Scan for the cell matching the given text and deliver its [x, y] coordinate at center. 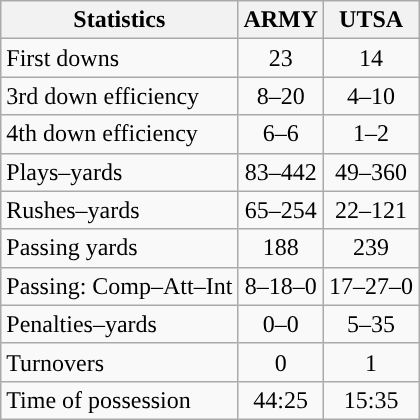
23 [281, 58]
UTSA [372, 20]
8–18–0 [281, 286]
Time of possession [120, 400]
8–20 [281, 96]
Rushes–yards [120, 210]
Turnovers [120, 362]
Plays–yards [120, 172]
239 [372, 248]
17–27–0 [372, 286]
1 [372, 362]
83–442 [281, 172]
Penalties–yards [120, 324]
22–121 [372, 210]
Passing yards [120, 248]
5–35 [372, 324]
6–6 [281, 134]
188 [281, 248]
3rd down efficiency [120, 96]
0–0 [281, 324]
44:25 [281, 400]
4–10 [372, 96]
49–360 [372, 172]
4th down efficiency [120, 134]
Passing: Comp–Att–Int [120, 286]
1–2 [372, 134]
First downs [120, 58]
ARMY [281, 20]
0 [281, 362]
65–254 [281, 210]
Statistics [120, 20]
15:35 [372, 400]
14 [372, 58]
